Return [x, y] of the center of cell containing provided text 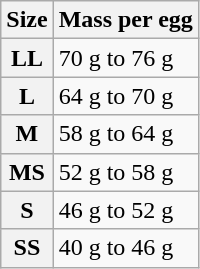
58 g to 64 g [126, 134]
52 g to 58 g [126, 172]
Size [27, 20]
S [27, 210]
70 g to 76 g [126, 58]
L [27, 96]
Mass per egg [126, 20]
46 g to 52 g [126, 210]
MS [27, 172]
64 g to 70 g [126, 96]
SS [27, 248]
LL [27, 58]
40 g to 46 g [126, 248]
M [27, 134]
